Return (X, Y) of the center of cell containing provided text 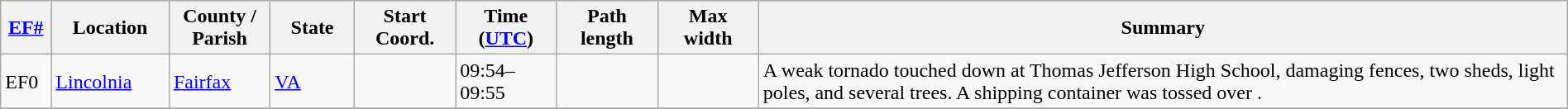
State (313, 28)
Lincolnia (111, 81)
Time (UTC) (506, 28)
Summary (1163, 28)
EF# (26, 28)
09:54–09:55 (506, 81)
Fairfax (219, 81)
Location (111, 28)
EF0 (26, 81)
Start Coord. (404, 28)
County / Parish (219, 28)
VA (313, 81)
Path length (607, 28)
Max width (708, 28)
